Determine the [x, y] coordinate at the center of the cell enclosing the given text.  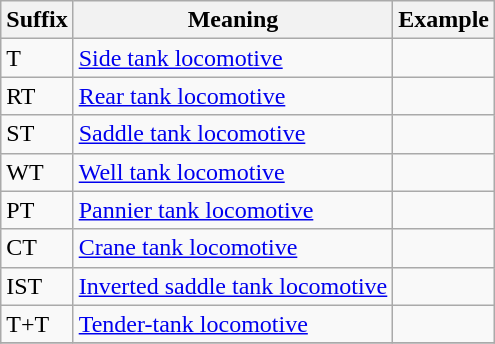
WT [37, 172]
Rear tank locomotive [233, 96]
Pannier tank locomotive [233, 210]
Crane tank locomotive [233, 248]
Tender-tank locomotive [233, 324]
RT [37, 96]
Inverted saddle tank locomotive [233, 286]
Example [444, 20]
Well tank locomotive [233, 172]
Side tank locomotive [233, 58]
PT [37, 210]
Suffix [37, 20]
Saddle tank locomotive [233, 134]
ST [37, 134]
T [37, 58]
CT [37, 248]
T+T [37, 324]
Meaning [233, 20]
IST [37, 286]
